Determine the (x, y) coordinate at the center of the cell enclosing the given text.  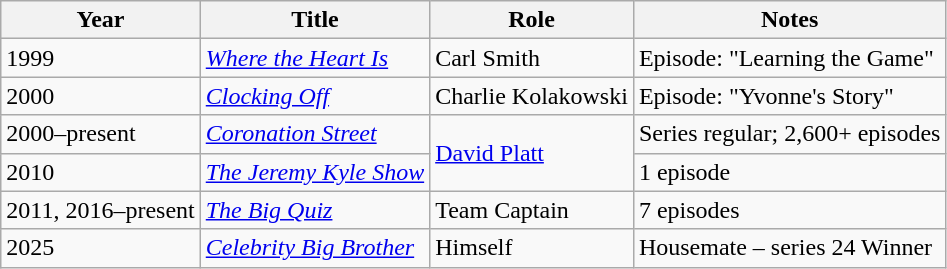
Series regular; 2,600+ episodes (790, 134)
1999 (100, 58)
Role (532, 20)
2000 (100, 96)
Team Captain (532, 210)
2000–present (100, 134)
Celebrity Big Brother (314, 248)
1 episode (790, 172)
2025 (100, 248)
Charlie Kolakowski (532, 96)
The Jeremy Kyle Show (314, 172)
Himself (532, 248)
Episode: "Learning the Game" (790, 58)
Title (314, 20)
Carl Smith (532, 58)
Episode: "Yvonne's Story" (790, 96)
Housemate – series 24 Winner (790, 248)
Year (100, 20)
Coronation Street (314, 134)
Notes (790, 20)
The Big Quiz (314, 210)
David Platt (532, 153)
Where the Heart Is (314, 58)
2011, 2016–present (100, 210)
7 episodes (790, 210)
Clocking Off (314, 96)
2010 (100, 172)
